Identify which cell holds the provided text, then report its (x, y) central coordinate. 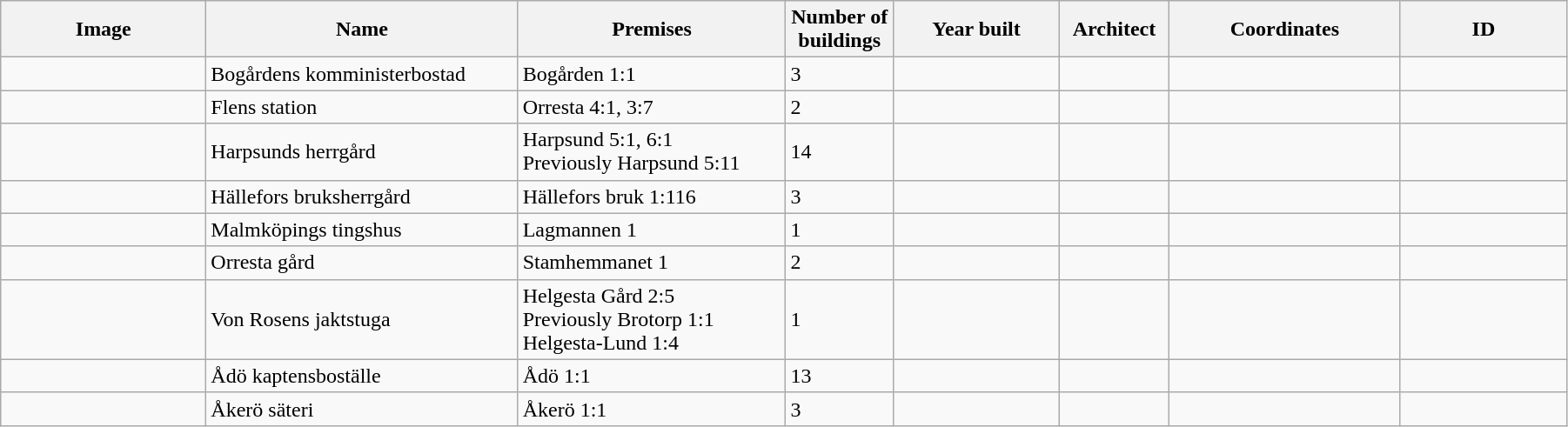
Coordinates (1284, 30)
Ådö kaptensboställe (362, 376)
Premises (652, 30)
Year built (976, 30)
ID (1483, 30)
Number ofbuildings (840, 30)
Ådö 1:1 (652, 376)
Orresta 4:1, 3:7 (652, 107)
Von Rosens jaktstuga (362, 319)
Malmköpings tingshus (362, 230)
14 (840, 151)
13 (840, 376)
Helgesta Gård 2:5Previously Brotorp 1:1Helgesta-Lund 1:4 (652, 319)
Orresta gård (362, 263)
Stamhemmanet 1 (652, 263)
Bogården 1:1 (652, 74)
Åkerö 1:1 (652, 409)
Architect (1115, 30)
Hällefors bruksherrgård (362, 197)
Image (104, 30)
Flens station (362, 107)
Bogårdens komministerbostad (362, 74)
Harpsunds herrgård (362, 151)
Name (362, 30)
Åkerö säteri (362, 409)
Harpsund 5:1, 6:1Previously Harpsund 5:11 (652, 151)
Lagmannen 1 (652, 230)
Hällefors bruk 1:116 (652, 197)
